For the text-containing cell, return its midpoint in [x, y] coordinate format. 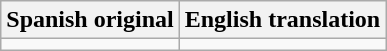
Spanish original [90, 20]
English translation [282, 20]
